Locate the cell with the specified text and output its [X, Y] center coordinate. 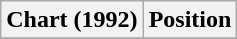
Chart (1992) [72, 20]
Position [190, 20]
